Determine the [X, Y] coordinate at the center of the cell enclosing the given text.  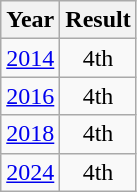
2018 [30, 134]
Year [30, 20]
2024 [30, 172]
Result [98, 20]
2014 [30, 58]
2016 [30, 96]
